Extract the [X, Y] coordinate from the center of the cell holding the provided text.  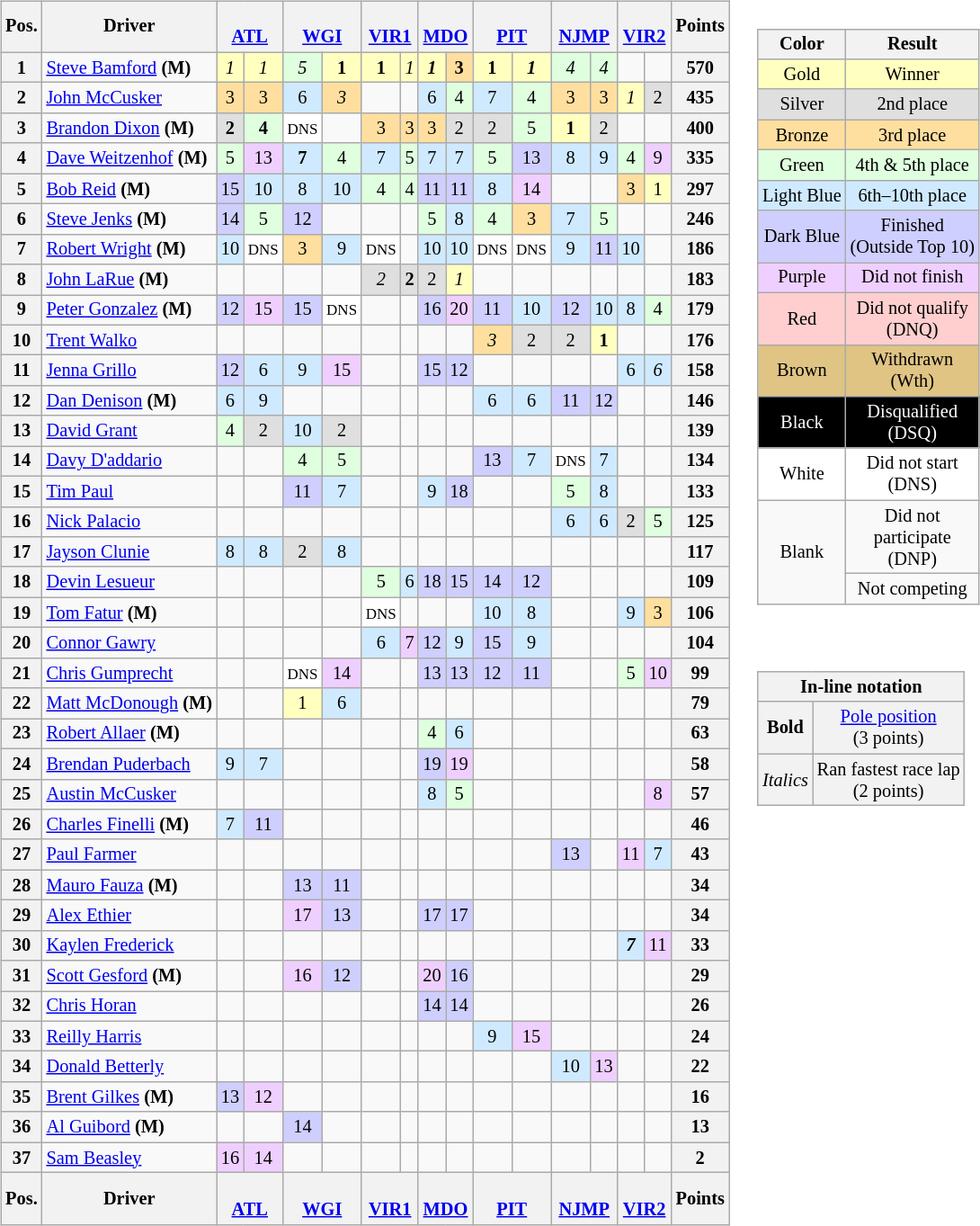
Brown [802, 371]
Devin Lesueur [129, 582]
John LaRue (M) [129, 280]
27 [22, 855]
104 [700, 643]
183 [700, 280]
36 [22, 1127]
Green [802, 166]
Scott Gesford (M) [129, 976]
35 [22, 1097]
Robert Allaer (M) [129, 734]
21 [22, 673]
Steve Jenks (M) [129, 219]
4th & 5th place [913, 166]
Result [913, 44]
30 [22, 945]
146 [700, 401]
Purple [802, 278]
Bold [786, 728]
Blank [802, 552]
Charles Finelli (M) [129, 825]
Jenna Grillo [129, 371]
Steve Bamford (M) [129, 67]
Donald Betterly [129, 1067]
In-line notation [861, 687]
570 [700, 67]
109 [700, 582]
Connor Gawry [129, 643]
Reilly Harris [129, 1036]
Alex Ethier [129, 916]
Italics [786, 780]
Dan Denison (M) [129, 401]
Dark Blue [802, 237]
White [802, 474]
Davy D'addario [129, 461]
179 [700, 310]
435 [700, 98]
133 [700, 491]
176 [700, 340]
57 [700, 794]
Austin McCusker [129, 794]
Gold [802, 75]
186 [700, 249]
99 [700, 673]
David Grant [129, 431]
Tom Fatur (M) [129, 613]
Jayson Clunie [129, 552]
58 [700, 764]
134 [700, 461]
400 [700, 129]
Light Blue [802, 195]
Not competing [913, 589]
Red [802, 318]
63 [700, 734]
117 [700, 552]
Tim Paul [129, 491]
Silver [802, 104]
Did notparticipate(DNP) [913, 537]
Finished(Outside Top 10) [913, 237]
Chris Gumprecht [129, 673]
Pole position(3 points) [888, 728]
Withdrawn(Wth) [913, 371]
Trent Walko [129, 340]
Matt McDonough (M) [129, 703]
125 [700, 522]
3rd place [913, 135]
335 [700, 158]
6th–10th place [913, 195]
Disqualified(DSQ) [913, 423]
Al Guibord (M) [129, 1127]
297 [700, 189]
Brandon Dixon (M) [129, 129]
246 [700, 219]
Black [802, 423]
46 [700, 825]
Bob Reid (M) [129, 189]
Brendan Puderbach [129, 764]
Ran fastest race lap(2 points) [888, 780]
79 [700, 703]
139 [700, 431]
Paul Farmer [129, 855]
Chris Horan [129, 1007]
Brent Gilkes (M) [129, 1097]
Peter Gonzalez (M) [129, 310]
Kaylen Frederick [129, 945]
158 [700, 371]
31 [22, 976]
23 [22, 734]
Mauro Fauza (M) [129, 885]
Dave Weitzenhof (M) [129, 158]
25 [22, 794]
2nd place [913, 104]
Nick Palacio [129, 522]
Did not finish [913, 278]
Robert Wright (M) [129, 249]
Winner [913, 75]
John McCusker [129, 98]
Sam Beasley [129, 1158]
28 [22, 885]
Color [802, 44]
37 [22, 1158]
Did not qualify(DNQ) [913, 318]
Bronze [802, 135]
43 [700, 855]
Did not start(DNS) [913, 474]
106 [700, 613]
32 [22, 1007]
